From the cell containing the given text, extract its center point as (X, Y) coordinate. 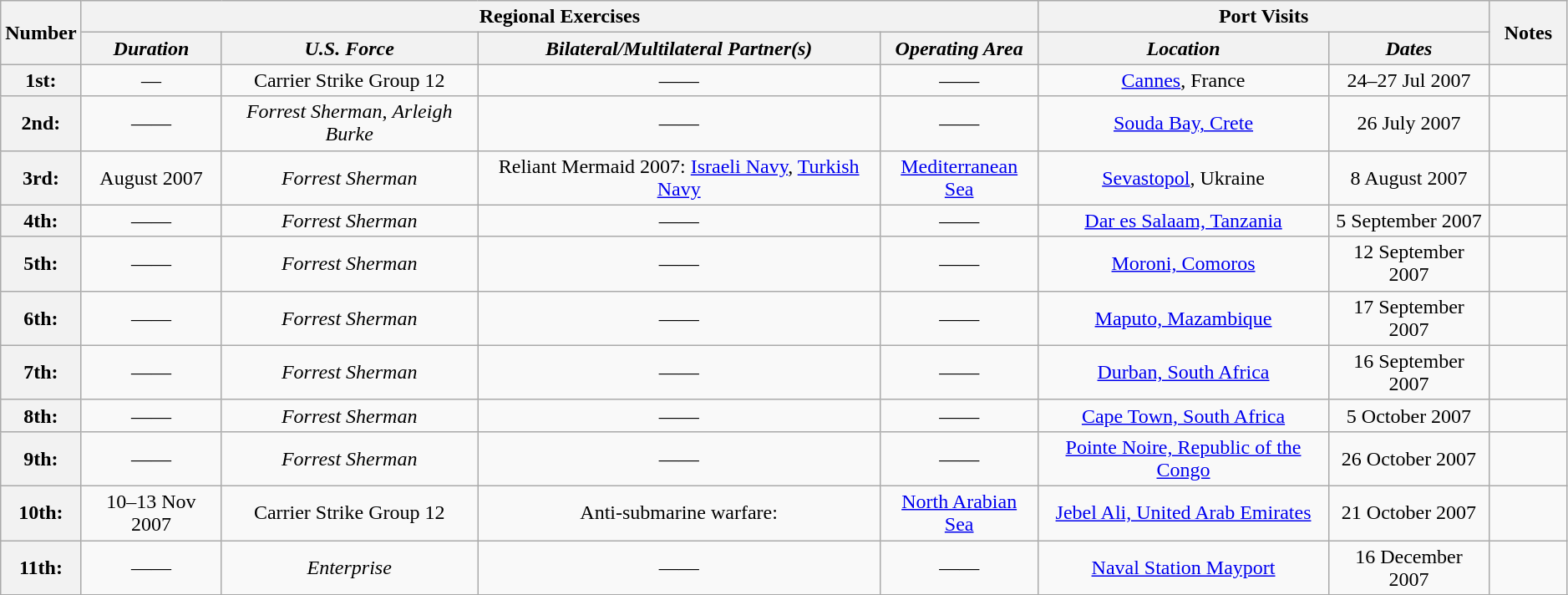
5 September 2007 (1408, 221)
9th: (41, 458)
Mediterranean Sea (959, 177)
Number (41, 33)
Naval Station Mayport (1184, 567)
24–27 Jul 2007 (1408, 80)
Jebel Ali, United Arab Emirates (1184, 513)
Notes (1529, 33)
Dar es Salaam, Tanzania (1184, 221)
Operating Area (959, 48)
26 October 2007 (1408, 458)
21 October 2007 (1408, 513)
10th: (41, 513)
3rd: (41, 177)
Pointe Noire, Republic of the Congo (1184, 458)
Cannes, France (1184, 80)
Dates (1408, 48)
Location (1184, 48)
Moroni, Comoros (1184, 264)
Port Visits (1264, 17)
Reliant Mermaid 2007: Israeli Navy, Turkish Navy (679, 177)
Sevastopol, Ukraine (1184, 177)
Maputo, Mazambique (1184, 318)
Anti-submarine warfare: (679, 513)
16 September 2007 (1408, 373)
Regional Exercises (560, 17)
10–13 Nov 2007 (151, 513)
11th: (41, 567)
Duration (151, 48)
5th: (41, 264)
August 2007 (151, 177)
16 December 2007 (1408, 567)
17 September 2007 (1408, 318)
U.S. Force (349, 48)
2nd: (41, 124)
Durban, South Africa (1184, 373)
12 September 2007 (1408, 264)
26 July 2007 (1408, 124)
Enterprise (349, 567)
7th: (41, 373)
5 October 2007 (1408, 415)
6th: (41, 318)
1st: (41, 80)
— (151, 80)
Forrest Sherman, Arleigh Burke (349, 124)
4th: (41, 221)
North Arabian Sea (959, 513)
8th: (41, 415)
Cape Town, South Africa (1184, 415)
8 August 2007 (1408, 177)
Bilateral/Multilateral Partner(s) (679, 48)
Souda Bay, Crete (1184, 124)
